Locate the cell with the specified text and output its [X, Y] center coordinate. 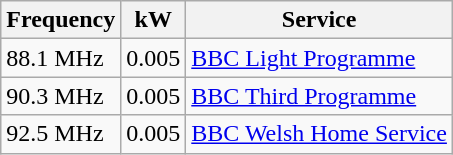
BBC Light Programme [320, 58]
BBC Welsh Home Service [320, 134]
kW [154, 20]
88.1 MHz [61, 58]
BBC Third Programme [320, 96]
Frequency [61, 20]
90.3 MHz [61, 96]
Service [320, 20]
92.5 MHz [61, 134]
